Provide the [x, y] coordinate of the cell's center where the given text is located.  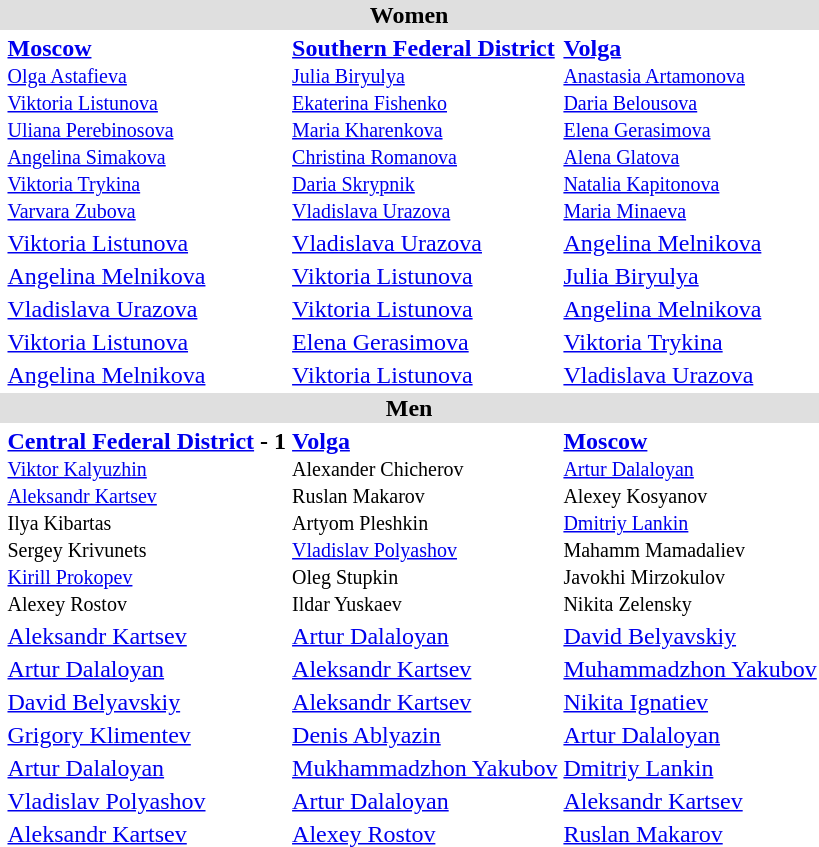
VolgaAlexander ChicherovRuslan MakarovArtyom PleshkinVladislav PolyashovOleg StupkinIldar Yuskaev [425, 522]
VolgaAnastasia ArtamonovaDaria BelousovaElena GerasimovaAlena GlatovaNatalia KapitonovaMaria Minaeva [690, 129]
Women [409, 15]
Central Federal District - 1Viktor KalyuzhinAleksandr KartsevIlya KibartasSergey KrivunetsKirill ProkopevAlexey Rostov [147, 522]
Elena Gerasimova [425, 342]
Men [409, 408]
Grigory Klimentev [147, 735]
Julia Biryulya [690, 276]
Vladislav Polyashov [147, 801]
Mukhammadzhon Yakubov [425, 768]
MoscowOlga AstafievaViktoria ListunovaUliana PerebinosovaAngelina SimakovaViktoria TrykinaVarvara Zubova [147, 129]
Southern Federal DistrictJulia BiryulyaEkaterina FishenkoMaria KharenkovaChristina RomanovaDaria SkrypnikVladislava Urazova [425, 129]
Muhammadzhon Yakubov [690, 669]
Dmitriy Lankin [690, 768]
Viktoria Trykina [690, 342]
Denis Ablyazin [425, 735]
Nikita Ignatiev [690, 702]
MoscowArtur DalaloyanAlexey KosyanovDmitriy LankinMahamm MamadalievJavokhi MirzokulovNikita Zelensky [690, 522]
